Extract the [x, y] coordinate from the center of the cell holding the provided text.  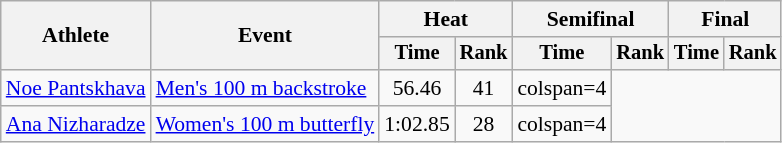
Event [266, 36]
Women's 100 m butterfly [266, 124]
Heat [446, 19]
Athlete [76, 36]
Noe Pantskhava [76, 88]
Men's 100 m backstroke [266, 88]
28 [484, 124]
Ana Nizharadze [76, 124]
Semifinal [590, 19]
Final [725, 19]
56.46 [416, 88]
1:02.85 [416, 124]
41 [484, 88]
